Extract the (X, Y) coordinate from the center of the cell holding the provided text.  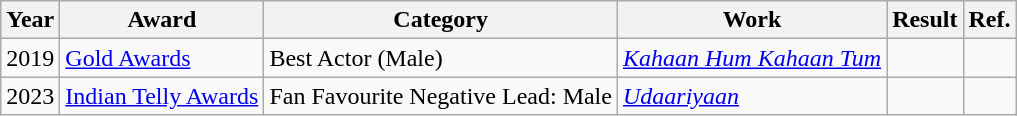
Udaariyaan (752, 96)
Category (441, 20)
Indian Telly Awards (162, 96)
Work (752, 20)
Ref. (990, 20)
2023 (30, 96)
2019 (30, 58)
Year (30, 20)
Award (162, 20)
Result (925, 20)
Gold Awards (162, 58)
Fan Favourite Negative Lead: Male (441, 96)
Best Actor (Male) (441, 58)
Kahaan Hum Kahaan Tum (752, 58)
